Capture the cell that displays the provided text and extract its (x, y) central coordinate. 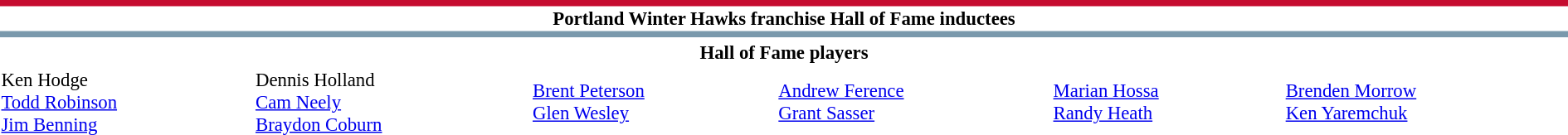
Portland Winter Hawks franchise Hall of Fame inductees (784, 18)
Hall of Fame players (784, 52)
